Locate the cell with the specified text and output its (x, y) center coordinate. 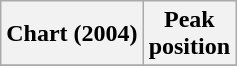
Chart (2004) (72, 34)
Peakposition (189, 34)
